Extract the (X, Y) coordinate from the center of the cell holding the provided text.  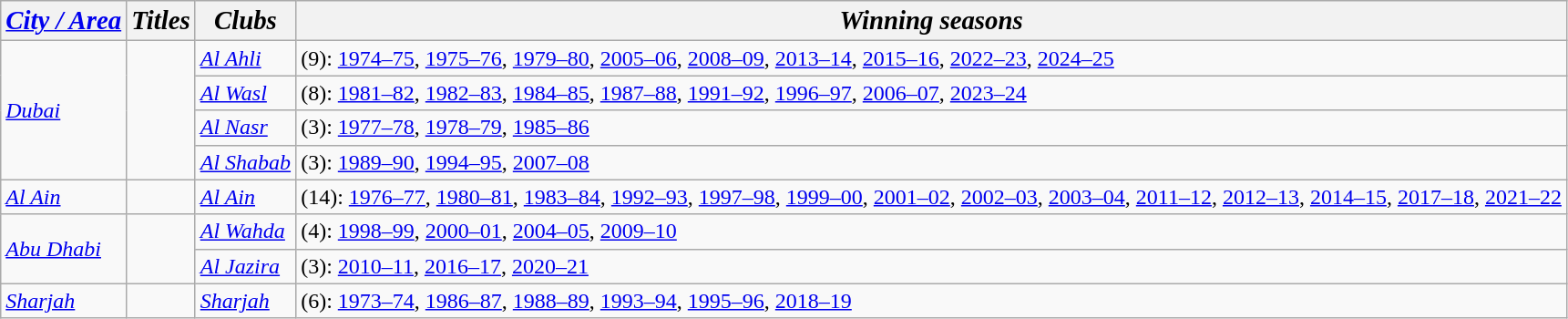
Al Wasl (245, 93)
Al Nasr (245, 128)
(9): 1974–75, 1975–76, 1979–80, 2005–06, 2008–09, 2013–14, 2015–16, 2022–23, 2024–25 (931, 58)
(3): 1989–90, 1994–95, 2007–08 (931, 162)
(14): 1976–77, 1980–81, 1983–84, 1992–93, 1997–98, 1999–00, 2001–02, 2002–03, 2003–04, 2011–12, 2012–13, 2014–15, 2017–18, 2021–22 (931, 197)
Clubs (245, 21)
Winning seasons (931, 21)
(8): 1981–82, 1982–83, 1984–85, 1987–88, 1991–92, 1996–97, 2006–07, 2023–24 (931, 93)
Titles (161, 21)
(3): 1977–78, 1978–79, 1985–86 (931, 128)
Dubai (64, 110)
(4): 1998–99, 2000–01, 2004–05, 2009–10 (931, 232)
(6): 1973–74, 1986–87, 1988–89, 1993–94, 1995–96, 2018–19 (931, 301)
(3): 2010–11, 2016–17, 2020–21 (931, 266)
Al Jazira (245, 266)
Abu Dhabi (64, 249)
Al Ahli (245, 58)
City / Area (64, 21)
Al Shabab (245, 162)
Al Wahda (245, 232)
